Find where the given text appears and provide that cell's center as (X, Y) coordinate. 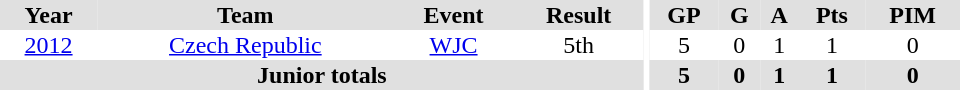
G (740, 15)
WJC (454, 45)
Year (48, 15)
PIM (912, 15)
GP (684, 15)
2012 (48, 45)
Event (454, 15)
Result (579, 15)
A (780, 15)
Czech Republic (245, 45)
Junior totals (322, 75)
5th (579, 45)
Team (245, 15)
Pts (832, 15)
